Locate the cell with the specified text and output its [X, Y] center coordinate. 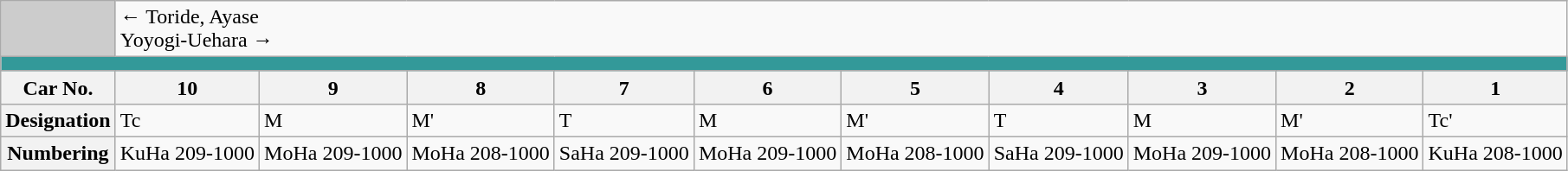
3 [1202, 87]
4 [1058, 87]
Car No. [58, 87]
10 [187, 87]
KuHa 209-1000 [187, 153]
Tc [187, 120]
1 [1495, 87]
6 [767, 87]
2 [1350, 87]
KuHa 208-1000 [1495, 153]
8 [481, 87]
7 [623, 87]
Numbering [58, 153]
Tc' [1495, 120]
9 [333, 87]
Designation [58, 120]
← Toride, AyaseYoyogi-Uehara → [842, 29]
5 [915, 87]
